Identify which cell holds the provided text, then report its [X, Y] central coordinate. 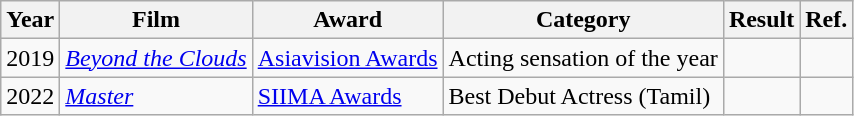
2022 [30, 96]
Ref. [826, 20]
Award [348, 20]
Year [30, 20]
Asiavision Awards [348, 58]
SIIMA Awards [348, 96]
Result [761, 20]
Master [156, 96]
Beyond the Clouds [156, 58]
Acting sensation of the year [583, 58]
Best Debut Actress (Tamil) [583, 96]
Film [156, 20]
2019 [30, 58]
Category [583, 20]
